Return the [X, Y] coordinate for the center point of the cell that contains the specified text.  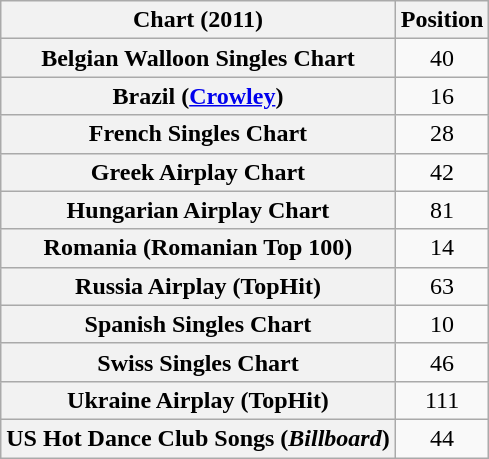
10 [442, 324]
40 [442, 58]
Hungarian Airplay Chart [198, 210]
US Hot Dance Club Songs (Billboard) [198, 438]
46 [442, 362]
Russia Airplay (TopHit) [198, 286]
44 [442, 438]
16 [442, 96]
42 [442, 172]
14 [442, 248]
Position [442, 20]
Swiss Singles Chart [198, 362]
Romania (Romanian Top 100) [198, 248]
111 [442, 400]
Brazil (Crowley) [198, 96]
81 [442, 210]
28 [442, 134]
Ukraine Airplay (TopHit) [198, 400]
Spanish Singles Chart [198, 324]
Chart (2011) [198, 20]
63 [442, 286]
French Singles Chart [198, 134]
Greek Airplay Chart [198, 172]
Belgian Walloon Singles Chart [198, 58]
